Pinpoint the cell where the given text exists, returning its (X, Y) midpoint coordinate. 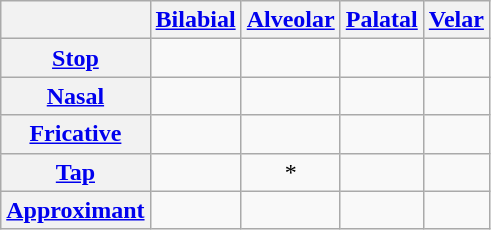
Stop (76, 58)
Palatal (382, 20)
Fricative (76, 134)
Bilabial (196, 20)
Nasal (76, 96)
Tap (76, 172)
* (290, 172)
Velar (456, 20)
Approximant (76, 210)
Alveolar (290, 20)
